For the text-containing cell, return its midpoint in [x, y] coordinate format. 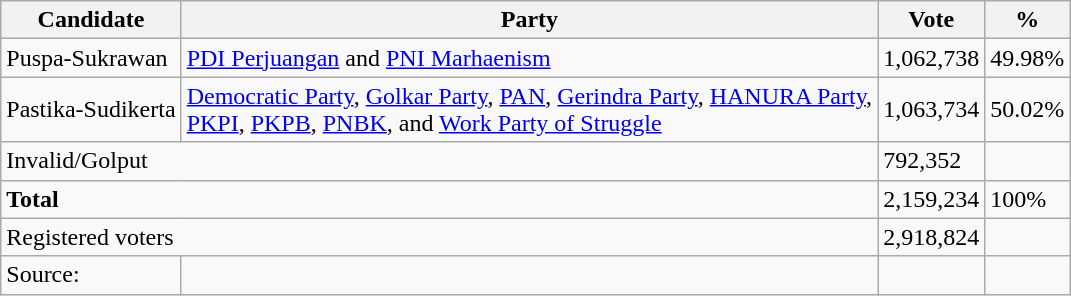
Pastika-Sudikerta [91, 110]
Source: [91, 275]
792,352 [932, 161]
Party [530, 20]
Total [440, 199]
49.98% [1028, 58]
Puspa-Sukrawan [91, 58]
1,063,734 [932, 110]
50.02% [1028, 110]
2,159,234 [932, 199]
Democratic Party, Golkar Party, PAN, Gerindra Party, HANURA Party,PKPI, PKPB, PNBK, and Work Party of Struggle [530, 110]
1,062,738 [932, 58]
Candidate [91, 20]
2,918,824 [932, 237]
% [1028, 20]
100% [1028, 199]
Registered voters [440, 237]
Invalid/Golput [440, 161]
Vote [932, 20]
PDI Perjuangan and PNI Marhaenism [530, 58]
